Search for the cell housing the specified text and yield its (x, y) center coordinate. 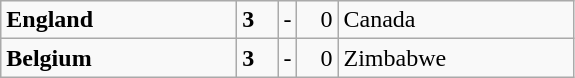
England (119, 20)
Belgium (119, 58)
Zimbabwe (456, 58)
Canada (456, 20)
